Locate the cell with the specified text and output its [X, Y] center coordinate. 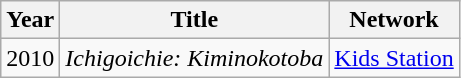
Title [194, 20]
Kids Station [394, 58]
Ichigoichie: Kiminokotoba [194, 58]
2010 [30, 58]
Network [394, 20]
Year [30, 20]
